Scan for the cell matching the given text and deliver its [X, Y] coordinate at center. 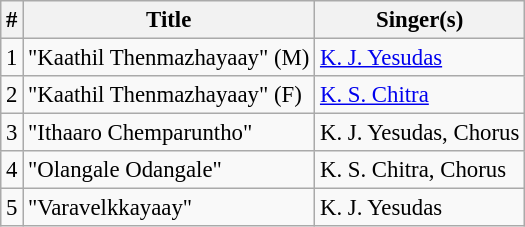
2 [12, 95]
"Ithaaro Chemparuntho" [169, 133]
K. S. Chitra, Chorus [420, 170]
4 [12, 170]
"Kaathil Thenmazhayaay" (F) [169, 95]
"Varavelkkayaay" [169, 208]
3 [12, 133]
5 [12, 208]
"Kaathil Thenmazhayaay" (M) [169, 58]
Singer(s) [420, 20]
K. J. Yesudas, Chorus [420, 133]
1 [12, 58]
K. S. Chitra [420, 95]
Title [169, 20]
# [12, 20]
"Olangale Odangale" [169, 170]
